Output the (X, Y) coordinate of the center of the cell containing the given text.  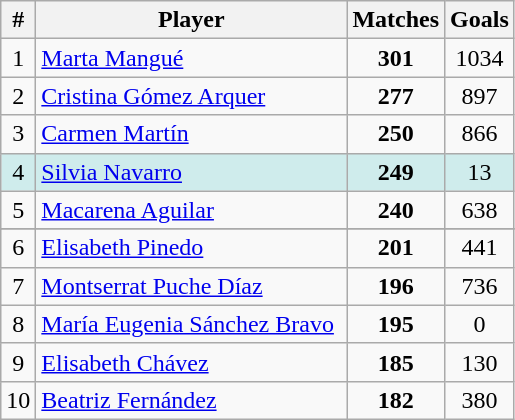
866 (480, 134)
Silvia Navarro (192, 172)
5 (18, 210)
638 (480, 210)
1034 (480, 58)
10 (18, 400)
Matches (396, 20)
Elisabeth Chávez (192, 362)
250 (396, 134)
277 (396, 96)
3 (18, 134)
201 (396, 248)
Marta Mangué (192, 58)
2 (18, 96)
196 (396, 286)
8 (18, 324)
13 (480, 172)
185 (396, 362)
Beatriz Fernández (192, 400)
María Eugenia Sánchez Bravo (192, 324)
Montserrat Puche Díaz (192, 286)
9 (18, 362)
6 (18, 248)
736 (480, 286)
Elisabeth Pinedo (192, 248)
# (18, 20)
441 (480, 248)
301 (396, 58)
4 (18, 172)
0 (480, 324)
Cristina Gómez Arquer (192, 96)
1 (18, 58)
Macarena Aguilar (192, 210)
240 (396, 210)
897 (480, 96)
130 (480, 362)
Player (192, 20)
249 (396, 172)
Carmen Martín (192, 134)
195 (396, 324)
7 (18, 286)
380 (480, 400)
182 (396, 400)
Goals (480, 20)
